Provide the (x, y) coordinate of the cell's center where the given text is located.  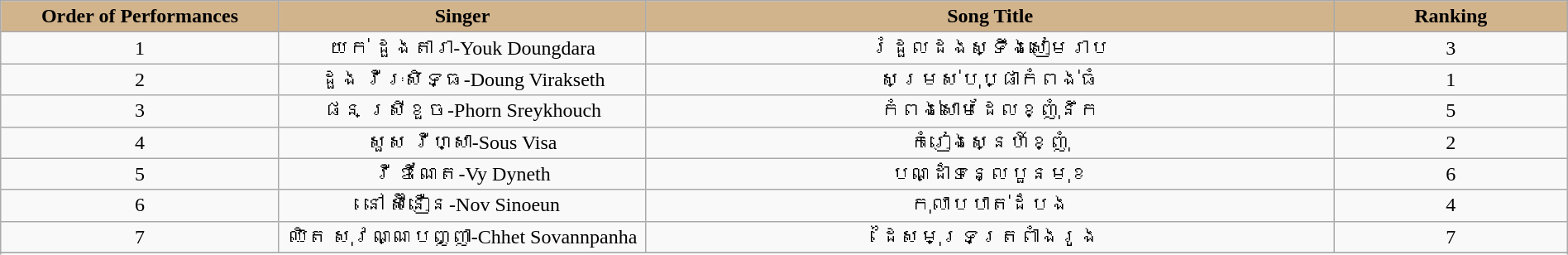
កុលាបបាត់ដំបង (990, 205)
វី ឌីណែត-Vy Dyneth (462, 174)
Ranking (1451, 17)
ឈិត សុវណ្ណបញ្ញា-Chhet Sovannpanha (462, 237)
យក់ ដួងតារា-Youk Doungdara (462, 48)
កំរៀងស្នេហ៍ខ្ញុំ (990, 142)
Singer (462, 17)
ដួង វីរៈសិទ្ធ-Doung Virakseth (462, 79)
សម្រស់បុប្ផាកំពង់ធំ (990, 79)
សួស វីហ្សា-Sous Visa (462, 142)
ផន ស្រីខួច-Phorn Sreykhouch (462, 111)
រំដួលដងស្ទឹងសៀមរាប (990, 48)
កំពង់សោមដែលខ្ញុំនឹក (990, 111)
នៅ ស៊ីនឿន-Nov Sinoeun (462, 205)
បណ្ដាំទន្លេបួនមុខ (990, 174)
Song Title (990, 17)
Order of Performances (140, 17)
ដៃសមុទ្រត្រពាំងរូង (990, 237)
